Output the [X, Y] coordinate of the center of the cell containing the given text.  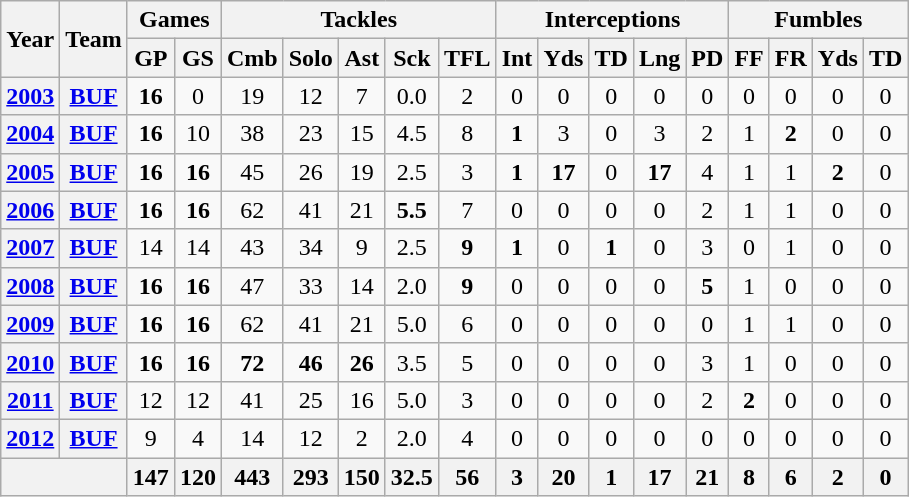
20 [564, 477]
FF [749, 58]
293 [310, 477]
2012 [30, 438]
4.5 [412, 134]
56 [467, 477]
150 [362, 477]
45 [252, 172]
Int [517, 58]
0.0 [412, 96]
3.5 [412, 362]
GP [150, 58]
PD [708, 58]
Lng [659, 58]
Cmb [252, 58]
2007 [30, 248]
Interceptions [612, 20]
Tackles [358, 20]
43 [252, 248]
120 [198, 477]
5.5 [412, 210]
46 [310, 362]
TFL [467, 58]
38 [252, 134]
2011 [30, 400]
10 [198, 134]
2006 [30, 210]
32.5 [412, 477]
2003 [30, 96]
Solo [310, 58]
GS [198, 58]
147 [150, 477]
443 [252, 477]
Ast [362, 58]
Games [174, 20]
25 [310, 400]
23 [310, 134]
Sck [412, 58]
33 [310, 286]
47 [252, 286]
72 [252, 362]
2008 [30, 286]
Year [30, 39]
FR [790, 58]
2010 [30, 362]
Fumbles [818, 20]
15 [362, 134]
34 [310, 248]
2004 [30, 134]
2009 [30, 324]
2005 [30, 172]
Team [94, 39]
